Determine the (X, Y) coordinate at the center of the cell enclosing the given text.  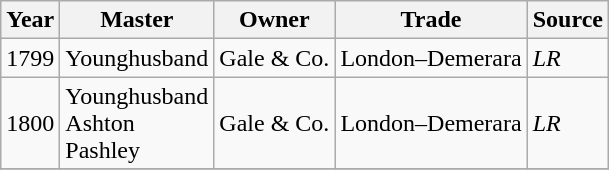
1799 (30, 58)
Younghusband (137, 58)
Owner (274, 20)
YounghusbandAshtonPashley (137, 123)
Year (30, 20)
Trade (431, 20)
1800 (30, 123)
Source (568, 20)
Master (137, 20)
